Provide the [x, y] coordinate of the cell's center where the given text is located.  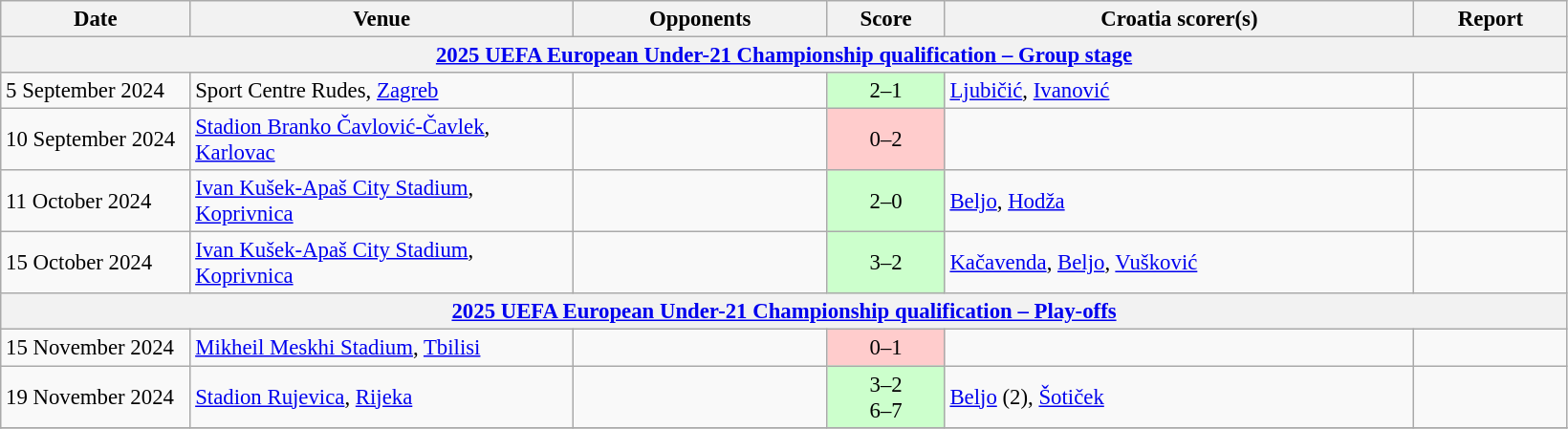
2–0 [885, 201]
5 September 2024 [96, 91]
19 November 2024 [96, 397]
Opponents [700, 19]
3–2 6–7 [885, 397]
Score [885, 19]
Date [96, 19]
Croatia scorer(s) [1180, 19]
Sport Centre Rudes, Zagreb [382, 91]
3–2 [885, 264]
Stadion Branko Čavlović-Čavlek, Karlovac [382, 139]
2025 UEFA European Under-21 Championship qualification – Play-offs [784, 312]
Venue [382, 19]
Report [1492, 19]
2025 UEFA European Under-21 Championship qualification – Group stage [784, 55]
Stadion Rujevica, Rijeka [382, 397]
Mikheil Meskhi Stadium, Tbilisi [382, 348]
2–1 [885, 91]
15 November 2024 [96, 348]
Beljo (2), Šotiček [1180, 397]
10 September 2024 [96, 139]
Beljo, Hodža [1180, 201]
0–1 [885, 348]
Kačavenda, Beljo, Vušković [1180, 264]
15 October 2024 [96, 264]
Ljubičić, Ivanović [1180, 91]
11 October 2024 [96, 201]
0–2 [885, 139]
